Locate the cell with the specified text and output its (x, y) center coordinate. 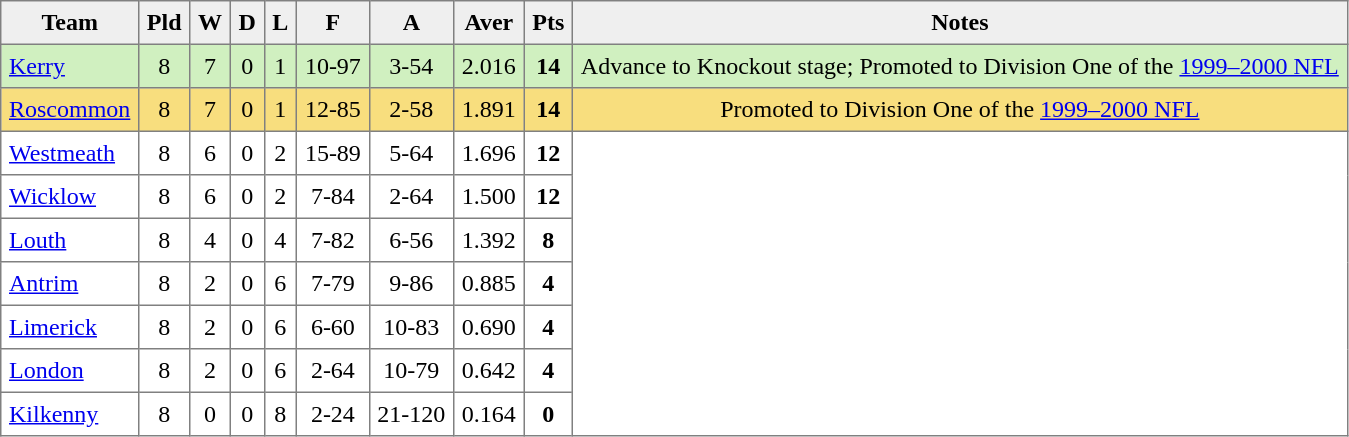
W (210, 23)
Westmeath (70, 153)
1.696 (489, 153)
1.891 (489, 110)
Aver (489, 23)
1.500 (489, 197)
Promoted to Division One of the 1999–2000 NFL (960, 110)
6-56 (411, 240)
3-54 (411, 66)
London (70, 371)
9-86 (411, 284)
Roscommon (70, 110)
10-79 (411, 371)
2.016 (489, 66)
1.392 (489, 240)
F (333, 23)
6-60 (333, 327)
0.885 (489, 284)
A (411, 23)
D (247, 23)
Limerick (70, 327)
Kerry (70, 66)
2-58 (411, 110)
12-85 (333, 110)
10-97 (333, 66)
Advance to Knockout stage; Promoted to Division One of the 1999–2000 NFL (960, 66)
Pld (164, 23)
2-24 (333, 414)
Antrim (70, 284)
Louth (70, 240)
0.164 (489, 414)
0.690 (489, 327)
0.642 (489, 371)
Pts (548, 23)
Notes (960, 23)
7-79 (333, 284)
Wicklow (70, 197)
5-64 (411, 153)
L (280, 23)
7-82 (333, 240)
Kilkenny (70, 414)
21-120 (411, 414)
15-89 (333, 153)
Team (70, 23)
10-83 (411, 327)
7-84 (333, 197)
